Search for the cell housing the specified text and yield its (X, Y) center coordinate. 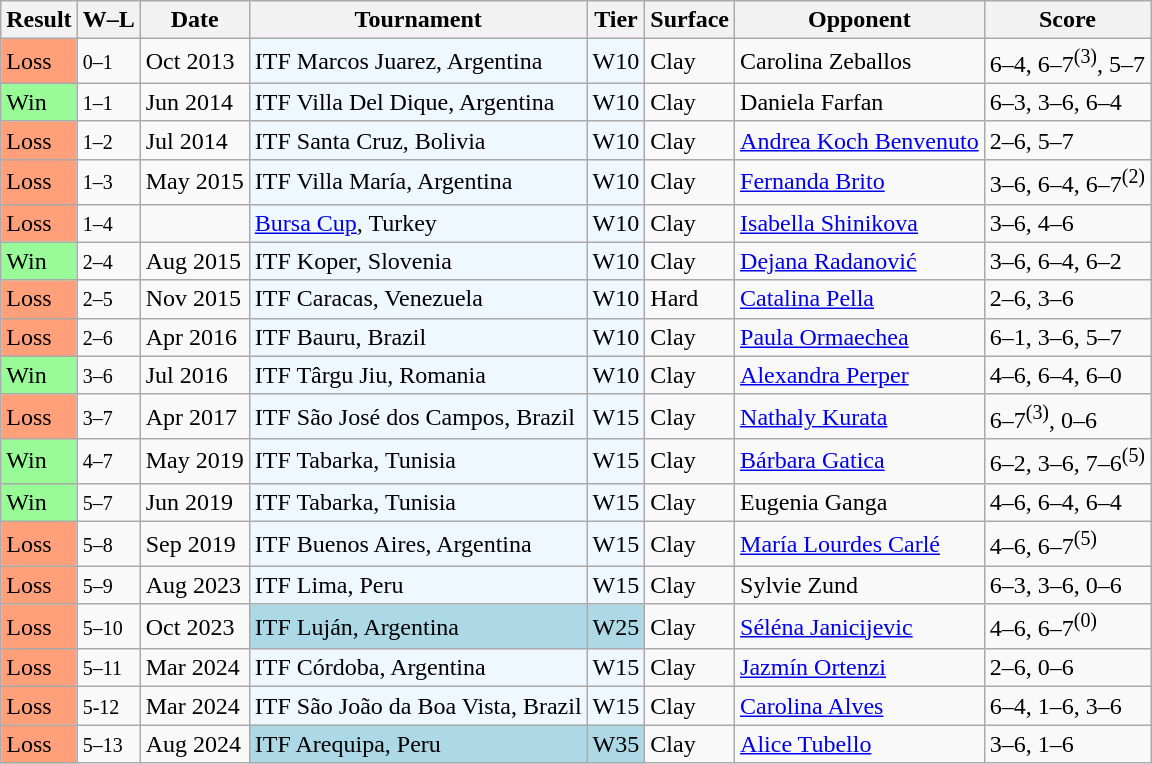
Surface (690, 20)
4–6, 6–7(5) (1067, 544)
May 2015 (194, 182)
Apr 2016 (194, 337)
Hard (690, 299)
Jul 2016 (194, 375)
5–9 (108, 585)
3–7 (108, 416)
2–6, 5–7 (1067, 140)
W35 (616, 744)
ITF Marcos Juarez, Argentina (418, 62)
3–6, 6–4, 6–7(2) (1067, 182)
Alexandra Perper (860, 375)
Opponent (860, 20)
4–7 (108, 462)
Tournament (418, 20)
W25 (616, 626)
ITF Luján, Argentina (418, 626)
Bursa Cup, Turkey (418, 223)
5–7 (108, 502)
Aug 2024 (194, 744)
Result (39, 20)
3–6, 4–6 (1067, 223)
Catalina Pella (860, 299)
2–6, 0–6 (1067, 668)
ITF Villa María, Argentina (418, 182)
ITF São João da Boa Vista, Brazil (418, 706)
6–7(3), 0–6 (1067, 416)
Aug 2023 (194, 585)
Oct 2023 (194, 626)
2–4 (108, 261)
4–6, 6–4, 6–0 (1067, 375)
Sylvie Zund (860, 585)
4–6, 6–7(0) (1067, 626)
Andrea Koch Benvenuto (860, 140)
6–2, 3–6, 7–6(5) (1067, 462)
Sep 2019 (194, 544)
Daniela Farfan (860, 102)
6–3, 3–6, 6–4 (1067, 102)
5–10 (108, 626)
Alice Tubello (860, 744)
María Lourdes Carlé (860, 544)
ITF Lima, Peru (418, 585)
Fernanda Brito (860, 182)
Oct 2013 (194, 62)
2–6, 3–6 (1067, 299)
1–2 (108, 140)
Apr 2017 (194, 416)
ITF Arequipa, Peru (418, 744)
6–1, 3–6, 5–7 (1067, 337)
5–8 (108, 544)
6–3, 3–6, 0–6 (1067, 585)
Bárbara Gatica (860, 462)
5-12 (108, 706)
Jun 2019 (194, 502)
Carolina Alves (860, 706)
3–6 (108, 375)
5–13 (108, 744)
Jun 2014 (194, 102)
6–4, 1–6, 3–6 (1067, 706)
4–6, 6–4, 6–4 (1067, 502)
2–6 (108, 337)
1–1 (108, 102)
ITF Santa Cruz, Bolivia (418, 140)
Score (1067, 20)
ITF Villa Del Dique, Argentina (418, 102)
W–L (108, 20)
3–6, 6–4, 6–2 (1067, 261)
ITF Bauru, Brazil (418, 337)
Nov 2015 (194, 299)
May 2019 (194, 462)
ITF Târgu Jiu, Romania (418, 375)
5–11 (108, 668)
2–5 (108, 299)
ITF São José dos Campos, Brazil (418, 416)
Eugenia Ganga (860, 502)
Isabella Shinikova (860, 223)
0–1 (108, 62)
Jazmín Ortenzi (860, 668)
3–6, 1–6 (1067, 744)
Tier (616, 20)
ITF Koper, Slovenia (418, 261)
Séléna Janicijevic (860, 626)
Date (194, 20)
1–4 (108, 223)
Dejana Radanović (860, 261)
Carolina Zeballos (860, 62)
Aug 2015 (194, 261)
6–4, 6–7(3), 5–7 (1067, 62)
ITF Buenos Aires, Argentina (418, 544)
Nathaly Kurata (860, 416)
1–3 (108, 182)
ITF Caracas, Venezuela (418, 299)
Jul 2014 (194, 140)
ITF Córdoba, Argentina (418, 668)
Paula Ormaechea (860, 337)
